Output the (X, Y) coordinate of the center of the cell containing the given text.  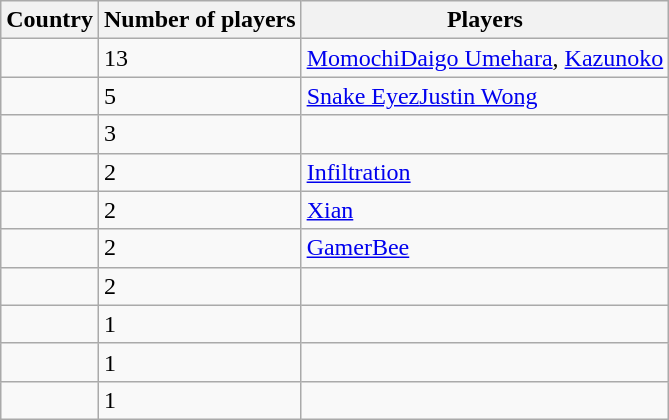
Players (485, 20)
5 (200, 96)
3 (200, 134)
MomochiDaigo Umehara, Kazunoko (485, 58)
Number of players (200, 20)
13 (200, 58)
Country (50, 20)
Xian (485, 210)
Snake EyezJustin Wong (485, 96)
Infiltration (485, 172)
GamerBee (485, 248)
